Return the (X, Y) coordinate for the center point of the cell that contains the specified text.  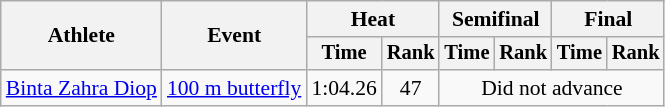
Semifinal (495, 19)
100 m butterfly (234, 88)
Athlete (82, 36)
47 (411, 88)
Did not advance (552, 88)
Heat (372, 19)
Binta Zahra Diop (82, 88)
1:04.26 (344, 88)
Event (234, 36)
Final (608, 19)
